Extract the (x, y) coordinate from the center of the cell holding the provided text.  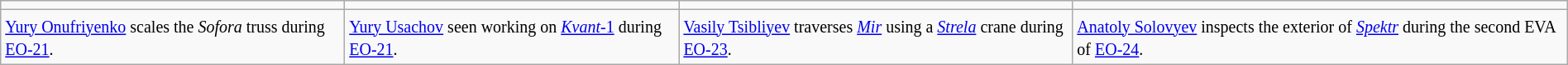
Vasily Tsibliyev traverses Mir using a Strela crane during EO-23. (876, 37)
Yury Usachov seen working on Kvant-1 during EO-21. (512, 37)
Anatoly Solovyev inspects the exterior of Spektr during the second EVA of EO-24. (1320, 37)
Yury Onufriyenko scales the Sofora truss during EO-21. (173, 37)
